Locate the cell with the specified text and output its (X, Y) center coordinate. 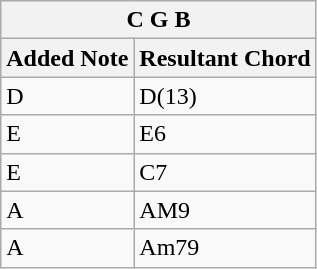
D(13) (225, 96)
Resultant Chord (225, 58)
D (68, 96)
Am79 (225, 248)
E6 (225, 134)
C G B (158, 20)
C7 (225, 172)
Added Note (68, 58)
AM9 (225, 210)
